Scan for the cell matching the given text and deliver its (X, Y) coordinate at center. 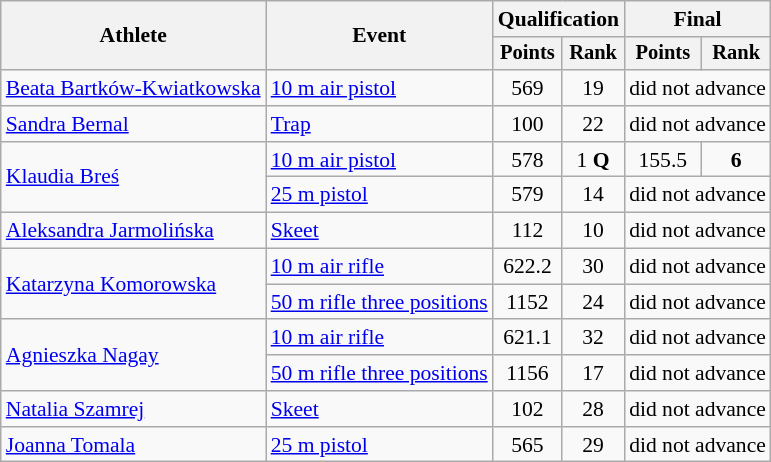
Katarzyna Komorowska (134, 284)
569 (528, 88)
Agnieszka Nagay (134, 356)
155.5 (662, 160)
14 (593, 195)
Qualification (558, 19)
Sandra Bernal (134, 124)
19 (593, 88)
1156 (528, 373)
100 (528, 124)
32 (593, 338)
112 (528, 231)
22 (593, 124)
25 m pistol (380, 195)
1 Q (593, 160)
Event (380, 36)
24 (593, 302)
1152 (528, 302)
30 (593, 267)
Trap (380, 124)
621.1 (528, 338)
17 (593, 373)
Beata Bartków-Kwiatkowska (134, 88)
622.2 (528, 267)
6 (736, 160)
10 (593, 231)
578 (528, 160)
579 (528, 195)
Natalia Szamrej (134, 409)
Aleksandra Jarmolińska (134, 231)
Klaudia Breś (134, 178)
Final (698, 19)
Athlete (134, 36)
28 (593, 409)
102 (528, 409)
